Find where the given text appears and provide that cell's center as [x, y] coordinate. 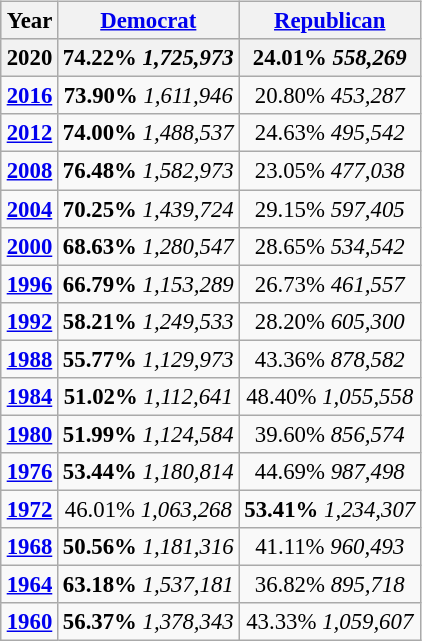
1960 [29, 622]
1976 [29, 472]
Democrat [148, 21]
Republican [330, 21]
1992 [29, 321]
1964 [29, 584]
74.00% 1,488,537 [148, 133]
73.90% 1,611,946 [148, 96]
76.48% 1,582,973 [148, 171]
2000 [29, 246]
2020 [29, 58]
39.60% 856,574 [330, 434]
43.36% 878,582 [330, 359]
1984 [29, 396]
70.25% 1,439,724 [148, 209]
44.69% 987,498 [330, 472]
24.63% 495,542 [330, 133]
43.33% 1,059,607 [330, 622]
46.01% 1,063,268 [148, 509]
29.15% 597,405 [330, 209]
1968 [29, 547]
28.65% 534,542 [330, 246]
Year [29, 21]
66.79% 1,153,289 [148, 284]
56.37% 1,378,343 [148, 622]
63.18% 1,537,181 [148, 584]
41.11% 960,493 [330, 547]
20.80% 453,287 [330, 96]
48.40% 1,055,558 [330, 396]
2016 [29, 96]
2004 [29, 209]
55.77% 1,129,973 [148, 359]
53.44% 1,180,814 [148, 472]
1980 [29, 434]
24.01% 558,269 [330, 58]
68.63% 1,280,547 [148, 246]
58.21% 1,249,533 [148, 321]
50.56% 1,181,316 [148, 547]
28.20% 605,300 [330, 321]
23.05% 477,038 [330, 171]
1988 [29, 359]
51.02% 1,112,641 [148, 396]
1996 [29, 284]
2008 [29, 171]
53.41% 1,234,307 [330, 509]
51.99% 1,124,584 [148, 434]
2012 [29, 133]
36.82% 895,718 [330, 584]
1972 [29, 509]
74.22% 1,725,973 [148, 58]
26.73% 461,557 [330, 284]
